Locate the cell with the specified text and output its [x, y] center coordinate. 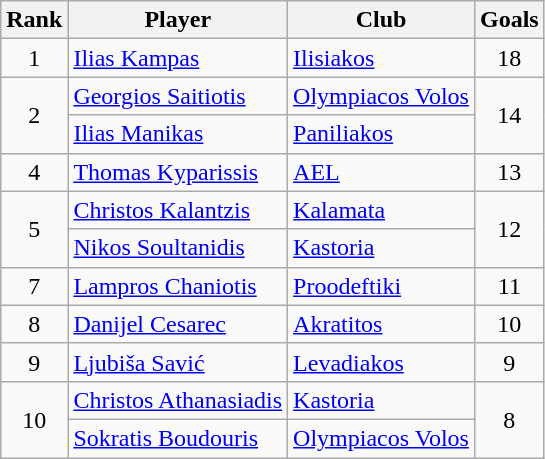
Paniliakos [382, 134]
2 [34, 115]
4 [34, 172]
Ilias Manikas [178, 134]
Ilias Kampas [178, 58]
11 [509, 286]
Nikos Soultanidis [178, 248]
Christos Athanasiadis [178, 400]
AEL [382, 172]
14 [509, 115]
Rank [34, 20]
1 [34, 58]
Ljubiša Savić [178, 362]
Player [178, 20]
Akratitos [382, 324]
7 [34, 286]
Danijel Cesarec [178, 324]
Club [382, 20]
18 [509, 58]
Sokratis Boudouris [178, 438]
Kalamata [382, 210]
13 [509, 172]
Levadiakos [382, 362]
Ilisiakos [382, 58]
Christos Kalantzis [178, 210]
5 [34, 229]
Thomas Kyparissis [178, 172]
12 [509, 229]
Goals [509, 20]
Georgios Saitiotis [178, 96]
Lampros Chaniotis [178, 286]
Proodeftiki [382, 286]
